Scan for the cell matching the given text and deliver its (x, y) coordinate at center. 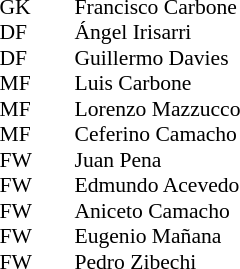
Eugenio Mañana (157, 237)
Lorenzo Mazzucco (157, 109)
Aniceto Camacho (157, 211)
Juan Pena (157, 160)
Ángel Irisarri (157, 33)
Luis Carbone (157, 83)
Edmundo Acevedo (157, 185)
Ceferino Camacho (157, 135)
Guillermo Davies (157, 58)
